Pinpoint the cell where the given text exists, returning its (x, y) midpoint coordinate. 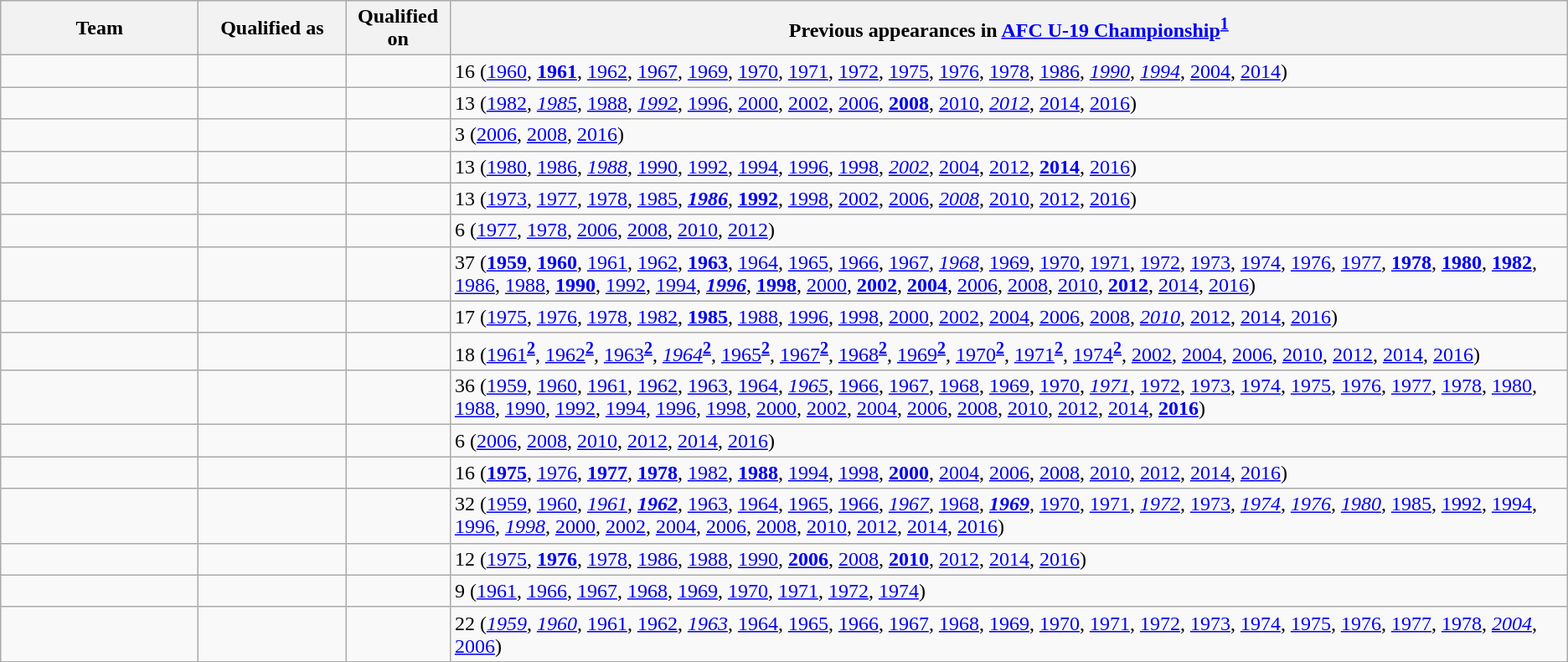
16 (1975, 1976, 1977, 1978, 1982, 1988, 1994, 1998, 2000, 2004, 2006, 2008, 2010, 2012, 2014, 2016) (1008, 473)
Qualified on (398, 28)
6 (2006, 2008, 2010, 2012, 2014, 2016) (1008, 441)
9 (1961, 1966, 1967, 1968, 1969, 1970, 1971, 1972, 1974) (1008, 591)
13 (1982, 1985, 1988, 1992, 1996, 2000, 2002, 2006, 2008, 2010, 2012, 2014, 2016) (1008, 103)
3 (2006, 2008, 2016) (1008, 135)
22 (1959, 1960, 1961, 1962, 1963, 1964, 1965, 1966, 1967, 1968, 1969, 1970, 1971, 1972, 1973, 1974, 1975, 1976, 1977, 1978, 2004, 2006) (1008, 634)
Team (100, 28)
13 (1973, 1977, 1978, 1985, 1986, 1992, 1998, 2002, 2006, 2008, 2010, 2012, 2016) (1008, 199)
13 (1980, 1986, 1988, 1990, 1992, 1994, 1996, 1998, 2002, 2004, 2012, 2014, 2016) (1008, 167)
16 (1960, 1961, 1962, 1967, 1969, 1970, 1971, 1972, 1975, 1976, 1978, 1986, 1990, 1994, 2004, 2014) (1008, 71)
12 (1975, 1976, 1978, 1986, 1988, 1990, 2006, 2008, 2010, 2012, 2014, 2016) (1008, 559)
18 (19612, 19622, 19632, 19642, 19652, 19672, 19682, 19692, 19702, 19712, 19742, 2002, 2004, 2006, 2010, 2012, 2014, 2016) (1008, 352)
Previous appearances in AFC U-19 Championship1 (1008, 28)
6 (1977, 1978, 2006, 2008, 2010, 2012) (1008, 230)
17 (1975, 1976, 1978, 1982, 1985, 1988, 1996, 1998, 2000, 2002, 2004, 2006, 2008, 2010, 2012, 2014, 2016) (1008, 317)
Qualified as (272, 28)
